Return the (x, y) coordinate for the center point of the cell that contains the specified text.  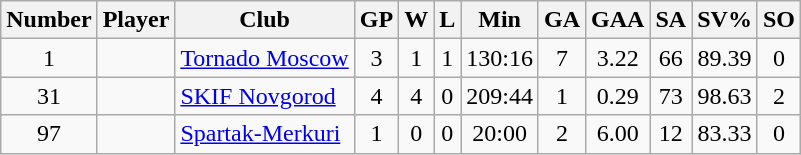
31 (49, 96)
97 (49, 134)
0.29 (618, 96)
3.22 (618, 58)
3 (376, 58)
12 (671, 134)
89.39 (725, 58)
SO (778, 20)
130:16 (500, 58)
209:44 (500, 96)
66 (671, 58)
6.00 (618, 134)
Spartak-Merkuri (264, 134)
Player (136, 20)
GA (562, 20)
GAA (618, 20)
SA (671, 20)
SKIF Novgorod (264, 96)
Min (500, 20)
98.63 (725, 96)
W (416, 20)
SV% (725, 20)
20:00 (500, 134)
73 (671, 96)
83.33 (725, 134)
Number (49, 20)
Club (264, 20)
7 (562, 58)
Tornado Moscow (264, 58)
GP (376, 20)
L (448, 20)
